Identify which cell holds the provided text, then report its (x, y) central coordinate. 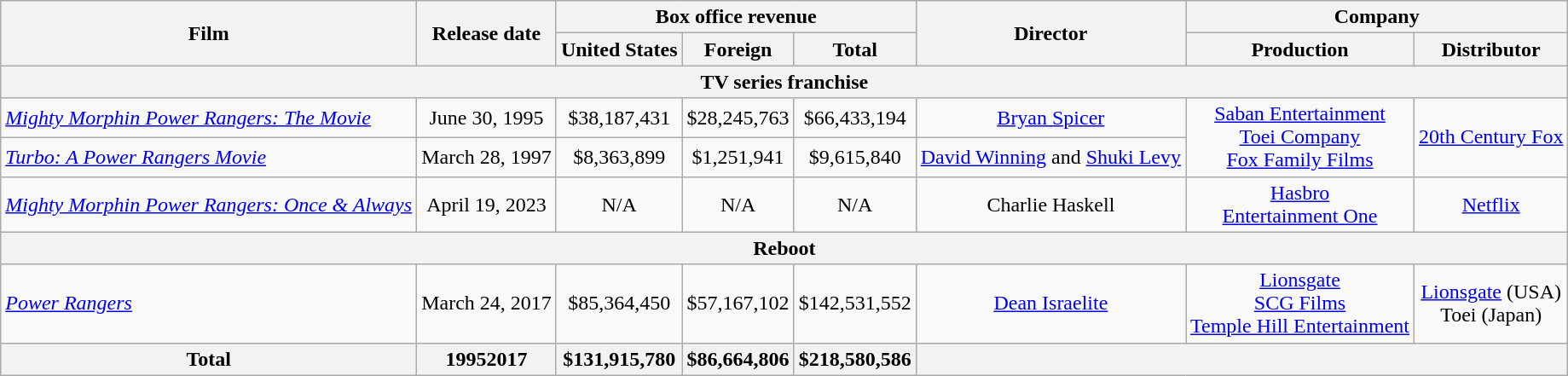
June 30, 1995 (487, 118)
Production (1300, 49)
$38,187,431 (619, 118)
Mighty Morphin Power Rangers: The Movie (209, 118)
19952017 (487, 359)
April 19, 2023 (487, 205)
TV series franchise (784, 82)
$57,167,102 (738, 304)
$131,915,780 (619, 359)
$9,615,840 (854, 157)
Distributor (1491, 49)
$85,364,450 (619, 304)
David Winning and Shuki Levy (1050, 157)
Dean Israelite (1050, 304)
March 28, 1997 (487, 157)
$66,433,194 (854, 118)
United States (619, 49)
Release date (487, 33)
$8,363,899 (619, 157)
$218,580,586 (854, 359)
HasbroEntertainment One (1300, 205)
Lionsgate (USA)Toei (Japan) (1491, 304)
LionsgateSCG FilmsTemple Hill Entertainment (1300, 304)
Company (1377, 17)
March 24, 2017 (487, 304)
Mighty Morphin Power Rangers: Once & Always (209, 205)
$28,245,763 (738, 118)
Film (209, 33)
Saban EntertainmentToei CompanyFox Family Films (1300, 137)
Turbo: A Power Rangers Movie (209, 157)
Bryan Spicer (1050, 118)
$86,664,806 (738, 359)
Power Rangers (209, 304)
Foreign (738, 49)
$1,251,941 (738, 157)
Reboot (784, 248)
Charlie Haskell (1050, 205)
Box office revenue (736, 17)
Netflix (1491, 205)
20th Century Fox (1491, 137)
Director (1050, 33)
$142,531,552 (854, 304)
